Detect which cell encompasses the target text, then output its (X, Y) center coordinate. 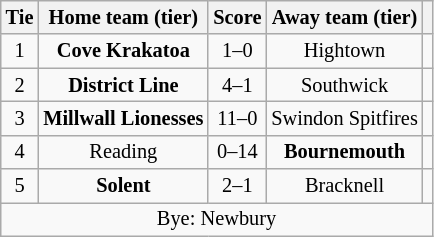
Swindon Spitfires (344, 118)
Score (237, 17)
1 (20, 51)
5 (20, 186)
Tie (20, 17)
Bye: Newbury (217, 219)
Cove Krakatoa (123, 51)
Solent (123, 186)
Home team (tier) (123, 17)
2–1 (237, 186)
0–14 (237, 152)
4 (20, 152)
11–0 (237, 118)
District Line (123, 85)
3 (20, 118)
2 (20, 85)
Bracknell (344, 186)
Hightown (344, 51)
Away team (tier) (344, 17)
Bournemouth (344, 152)
Southwick (344, 85)
Millwall Lionesses (123, 118)
Reading (123, 152)
1–0 (237, 51)
4–1 (237, 85)
